Output the (X, Y) coordinate of the center of the cell containing the given text.  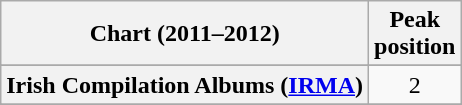
2 (415, 85)
Peakposition (415, 34)
Irish Compilation Albums (IRMA) (185, 85)
Chart (2011–2012) (185, 34)
